Find where the given text appears and provide that cell's center as [X, Y] coordinate. 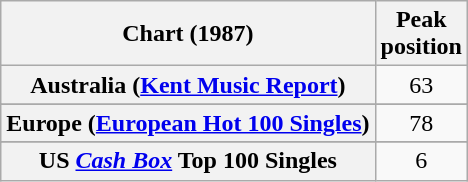
Europe (European Hot 100 Singles) [188, 123]
6 [421, 161]
Chart (1987) [188, 34]
63 [421, 85]
US Cash Box Top 100 Singles [188, 161]
Peakposition [421, 34]
78 [421, 123]
Australia (Kent Music Report) [188, 85]
